From the cell containing the given text, extract its center point as [X, Y] coordinate. 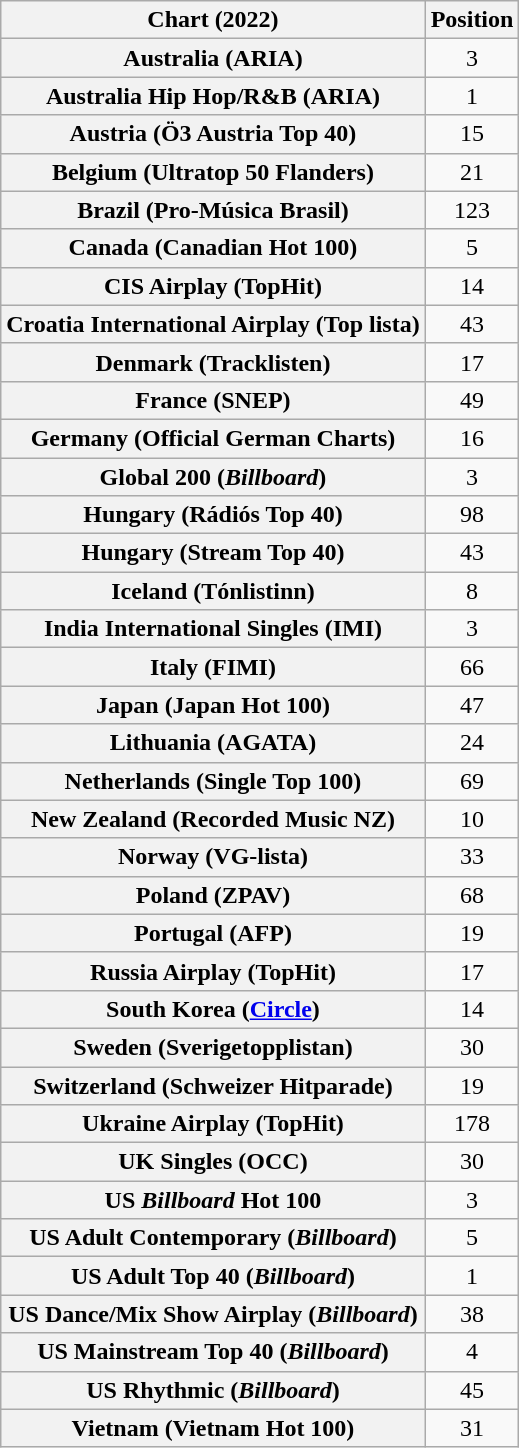
Switzerland (Schweizer Hitparade) [213, 1085]
France (SNEP) [213, 400]
South Korea (Circle) [213, 1009]
98 [472, 515]
45 [472, 1390]
Russia Airplay (TopHit) [213, 971]
10 [472, 819]
US Adult Contemporary (Billboard) [213, 1238]
Denmark (Tracklisten) [213, 362]
Hungary (Stream Top 40) [213, 553]
38 [472, 1314]
Vietnam (Vietnam Hot 100) [213, 1428]
68 [472, 895]
US Billboard Hot 100 [213, 1200]
69 [472, 781]
Portugal (AFP) [213, 933]
31 [472, 1428]
US Adult Top 40 (Billboard) [213, 1276]
Australia Hip Hop/R&B (ARIA) [213, 96]
Norway (VG-lista) [213, 857]
New Zealand (Recorded Music NZ) [213, 819]
UK Singles (OCC) [213, 1162]
Iceland (Tónlistinn) [213, 591]
India International Singles (IMI) [213, 629]
Germany (Official German Charts) [213, 438]
US Mainstream Top 40 (Billboard) [213, 1352]
33 [472, 857]
Netherlands (Single Top 100) [213, 781]
CIS Airplay (TopHit) [213, 286]
Japan (Japan Hot 100) [213, 705]
4 [472, 1352]
47 [472, 705]
Chart (2022) [213, 20]
Brazil (Pro-Música Brasil) [213, 210]
15 [472, 134]
66 [472, 667]
US Rhythmic (Billboard) [213, 1390]
Canada (Canadian Hot 100) [213, 248]
Australia (ARIA) [213, 58]
24 [472, 743]
Global 200 (Billboard) [213, 477]
123 [472, 210]
Italy (FIMI) [213, 667]
Position [472, 20]
Austria (Ö3 Austria Top 40) [213, 134]
Poland (ZPAV) [213, 895]
Hungary (Rádiós Top 40) [213, 515]
178 [472, 1124]
Sweden (Sverigetopplistan) [213, 1047]
Lithuania (AGATA) [213, 743]
16 [472, 438]
Croatia International Airplay (Top lista) [213, 324]
US Dance/Mix Show Airplay (Billboard) [213, 1314]
Ukraine Airplay (TopHit) [213, 1124]
49 [472, 400]
Belgium (Ultratop 50 Flanders) [213, 172]
8 [472, 591]
21 [472, 172]
